Return the [X, Y] coordinate for the center point of the cell that contains the specified text.  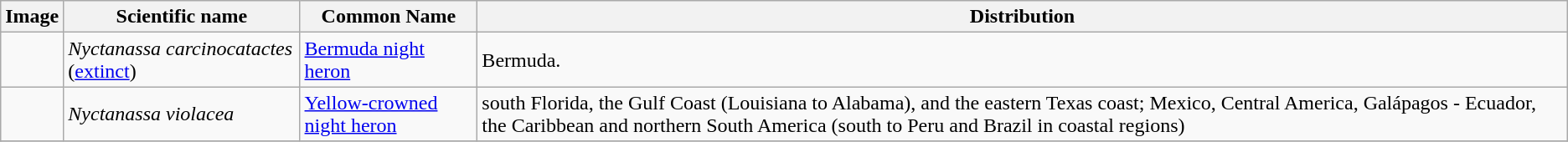
Yellow-crowned night heron [389, 114]
Scientific name [182, 17]
Image [32, 17]
Distribution [1022, 17]
Nyctanassa violacea [182, 114]
Bermuda. [1022, 60]
Nyctanassa carcinocatactes (extinct) [182, 60]
Common Name [389, 17]
Bermuda night heron [389, 60]
